Determine the [x, y] coordinate at the center of the cell enclosing the given text.  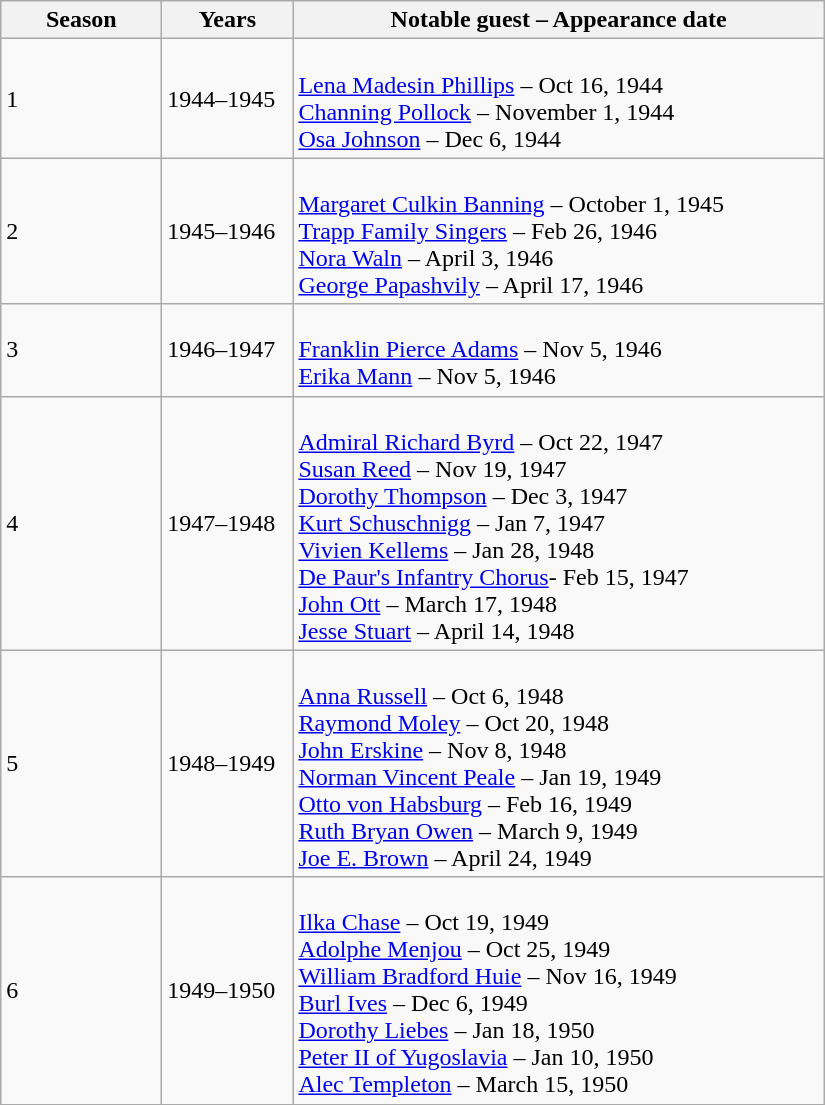
1944–1945 [228, 98]
6 [82, 990]
1949–1950 [228, 990]
Notable guest – Appearance date [558, 20]
Lena Madesin Phillips – Oct 16, 1944 Channing Pollock – November 1, 1944 Osa Johnson – Dec 6, 1944 [558, 98]
Season [82, 20]
Margaret Culkin Banning – October 1, 1945 Trapp Family Singers – Feb 26, 1946 Nora Waln – April 3, 1946 George Papashvily – April 17, 1946 [558, 231]
Franklin Pierce Adams – Nov 5, 1946 Erika Mann – Nov 5, 1946 [558, 350]
1946–1947 [228, 350]
2 [82, 231]
1 [82, 98]
3 [82, 350]
4 [82, 523]
1947–1948 [228, 523]
5 [82, 764]
Years [228, 20]
1945–1946 [228, 231]
1948–1949 [228, 764]
